Identify which cell holds the provided text, then report its [X, Y] central coordinate. 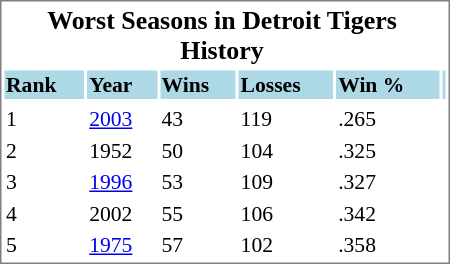
3 [44, 182]
.342 [388, 214]
104 [286, 150]
Wins [198, 84]
4 [44, 214]
Win % [388, 84]
106 [286, 214]
Year [122, 84]
1952 [122, 150]
1996 [122, 182]
Rank [44, 84]
1 [44, 119]
5 [44, 245]
55 [198, 214]
57 [198, 245]
Worst Seasons in Detroit Tigers History [222, 36]
.265 [388, 119]
.327 [388, 182]
53 [198, 182]
.325 [388, 150]
43 [198, 119]
119 [286, 119]
Losses [286, 84]
2 [44, 150]
109 [286, 182]
1975 [122, 245]
2003 [122, 119]
50 [198, 150]
2002 [122, 214]
102 [286, 245]
.358 [388, 245]
